Capture the cell that displays the provided text and extract its (X, Y) central coordinate. 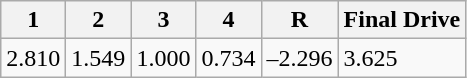
1.000 (164, 58)
–2.296 (300, 58)
3 (164, 20)
2.810 (34, 58)
3.625 (402, 58)
0.734 (228, 58)
Final Drive (402, 20)
4 (228, 20)
1.549 (98, 58)
2 (98, 20)
1 (34, 20)
R (300, 20)
